Determine the (X, Y) coordinate at the center of the cell enclosing the given text.  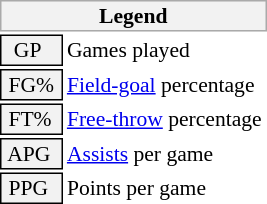
GP (31, 50)
FT% (31, 120)
Field-goal percentage (166, 85)
FG% (31, 85)
Assists per game (166, 154)
Games played (166, 50)
Legend (134, 16)
Points per game (166, 188)
Free-throw percentage (166, 120)
APG (31, 154)
PPG (31, 188)
